Locate the cell with the specified text and output its (x, y) center coordinate. 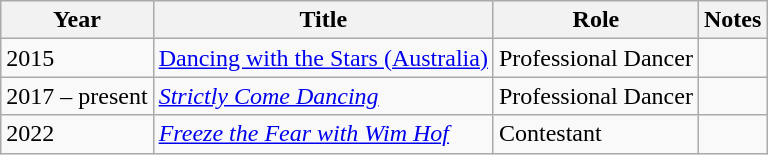
Title (323, 20)
Strictly Come Dancing (323, 96)
2017 – present (77, 96)
Contestant (596, 134)
Freeze the Fear with Wim Hof (323, 134)
2015 (77, 58)
Year (77, 20)
Notes (732, 20)
Role (596, 20)
Dancing with the Stars (Australia) (323, 58)
2022 (77, 134)
